Identify which cell holds the provided text, then report its (X, Y) central coordinate. 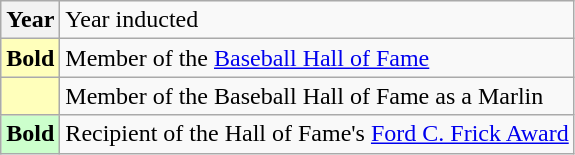
Year (30, 20)
Year inducted (317, 20)
Member of the Baseball Hall of Fame as a Marlin (317, 96)
Recipient of the Hall of Fame's Ford C. Frick Award (317, 134)
Member of the Baseball Hall of Fame (317, 58)
